Extract the [x, y] coordinate from the center of the cell holding the provided text.  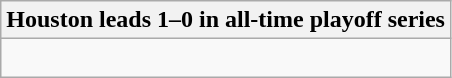
Houston leads 1–0 in all-time playoff series [226, 20]
